Extract the (X, Y) coordinate from the center of the cell holding the provided text.  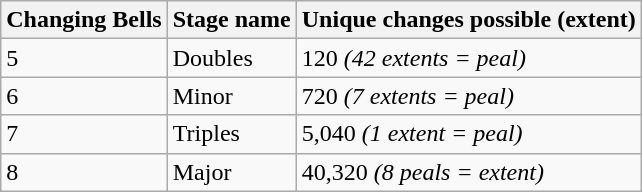
120 (42 extents = peal) (468, 58)
5 (84, 58)
7 (84, 134)
Triples (232, 134)
Unique changes possible (extent) (468, 20)
Minor (232, 96)
Major (232, 172)
6 (84, 96)
8 (84, 172)
5,040 (1 extent = peal) (468, 134)
Changing Bells (84, 20)
40,320 (8 peals = extent) (468, 172)
Stage name (232, 20)
Doubles (232, 58)
720 (7 extents = peal) (468, 96)
